Locate the cell with the specified text and output its [X, Y] center coordinate. 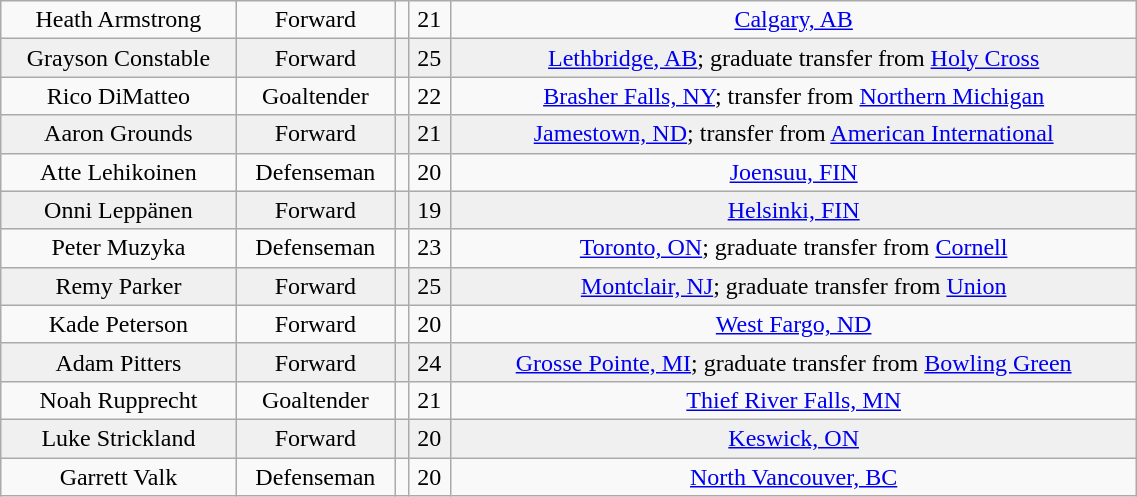
Aaron Grounds [118, 134]
Keswick, ON [793, 438]
Garrett Valk [118, 477]
Rico DiMatteo [118, 96]
19 [429, 210]
Helsinki, FIN [793, 210]
Grayson Constable [118, 58]
North Vancouver, BC [793, 477]
Heath Armstrong [118, 20]
Joensuu, FIN [793, 172]
Kade Peterson [118, 324]
Grosse Pointe, MI; graduate transfer from Bowling Green [793, 362]
Brasher Falls, NY; transfer from Northern Michigan [793, 96]
Montclair, NJ; graduate transfer from Union [793, 286]
Noah Rupprecht [118, 400]
Adam Pitters [118, 362]
Jamestown, ND; transfer from American International [793, 134]
Toronto, ON; graduate transfer from Cornell [793, 248]
22 [429, 96]
Thief River Falls, MN [793, 400]
23 [429, 248]
Peter Muzyka [118, 248]
Calgary, AB [793, 20]
Remy Parker [118, 286]
West Fargo, ND [793, 324]
Atte Lehikoinen [118, 172]
Onni Leppänen [118, 210]
Luke Strickland [118, 438]
24 [429, 362]
Lethbridge, AB; graduate transfer from Holy Cross [793, 58]
